Find where the given text appears and provide that cell's center as (x, y) coordinate. 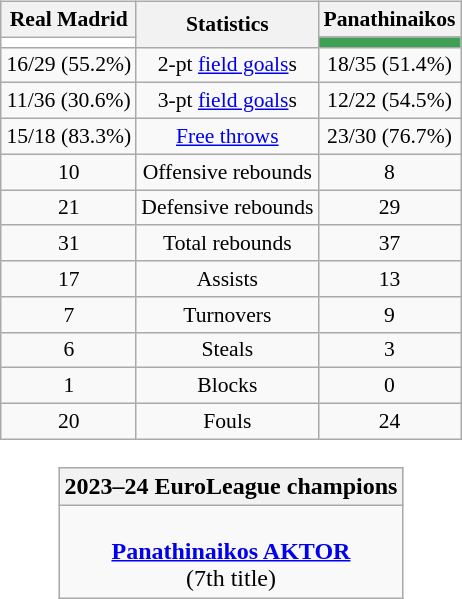
Blocks (227, 386)
8 (389, 172)
10 (68, 172)
16/29 (55.2%) (68, 65)
0 (389, 386)
Total rebounds (227, 243)
17 (68, 279)
31 (68, 243)
Panathinaikos AKTOR(7th title) (231, 551)
13 (389, 279)
Real Madrid (68, 19)
1 (68, 386)
15/18 (83.3%) (68, 136)
Turnovers (227, 314)
Free throws (227, 136)
3-pt field goalss (227, 101)
18/35 (51.4%) (389, 65)
Statistics (227, 24)
3 (389, 350)
Panathinaikos (389, 19)
20 (68, 421)
21 (68, 208)
6 (68, 350)
2-pt field goalss (227, 65)
29 (389, 208)
9 (389, 314)
2023–24 EuroLeague champions (231, 486)
11/36 (30.6%) (68, 101)
Fouls (227, 421)
37 (389, 243)
23/30 (76.7%) (389, 136)
12/22 (54.5%) (389, 101)
Offensive rebounds (227, 172)
Steals (227, 350)
7 (68, 314)
Assists (227, 279)
24 (389, 421)
Defensive rebounds (227, 208)
